Provide the (x, y) coordinate of the cell's center where the given text is located.  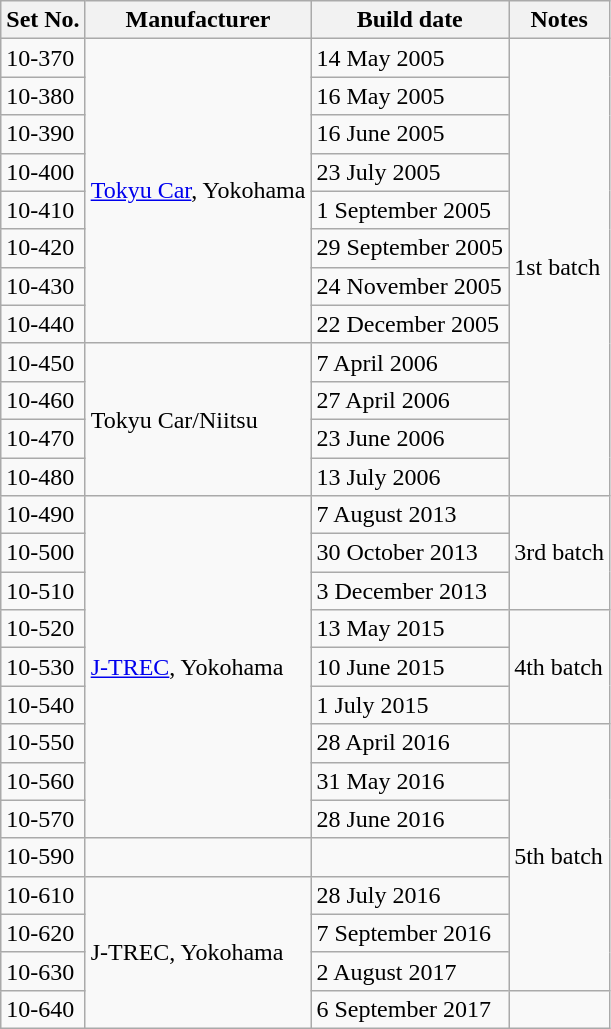
24 November 2005 (410, 286)
23 July 2005 (410, 172)
13 May 2015 (410, 629)
1 July 2015 (410, 705)
29 September 2005 (410, 248)
Tokyu Car, Yokohama (198, 191)
10-420 (43, 248)
5th batch (560, 857)
10-560 (43, 781)
10-510 (43, 591)
Build date (410, 20)
27 April 2006 (410, 400)
Set No. (43, 20)
10-380 (43, 96)
16 June 2005 (410, 134)
10 June 2015 (410, 667)
28 June 2016 (410, 819)
3rd batch (560, 553)
10-440 (43, 324)
28 July 2016 (410, 895)
6 September 2017 (410, 1009)
10-630 (43, 971)
10-540 (43, 705)
Tokyu Car/Niitsu (198, 419)
10-460 (43, 400)
10-450 (43, 362)
10-520 (43, 629)
1st batch (560, 268)
3 December 2013 (410, 591)
10-410 (43, 210)
10-390 (43, 134)
28 April 2016 (410, 743)
7 September 2016 (410, 933)
10-490 (43, 515)
Notes (560, 20)
22 December 2005 (410, 324)
4th batch (560, 667)
13 July 2006 (410, 477)
10-590 (43, 857)
10-620 (43, 933)
14 May 2005 (410, 58)
10-430 (43, 286)
10-610 (43, 895)
10-370 (43, 58)
7 April 2006 (410, 362)
30 October 2013 (410, 553)
2 August 2017 (410, 971)
10-400 (43, 172)
10-480 (43, 477)
10-470 (43, 438)
10-530 (43, 667)
16 May 2005 (410, 96)
10-570 (43, 819)
7 August 2013 (410, 515)
23 June 2006 (410, 438)
Manufacturer (198, 20)
10-500 (43, 553)
10-550 (43, 743)
31 May 2016 (410, 781)
1 September 2005 (410, 210)
10-640 (43, 1009)
